Return the (x, y) coordinate for the center point of the cell that contains the specified text.  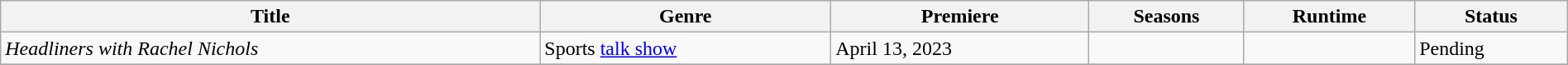
Headliners with Rachel Nichols (270, 48)
Seasons (1166, 17)
April 13, 2023 (960, 48)
Genre (686, 17)
Sports talk show (686, 48)
Title (270, 17)
Premiere (960, 17)
Pending (1492, 48)
Runtime (1330, 17)
Status (1492, 17)
